Extract the (x, y) coordinate from the center of the cell holding the provided text.  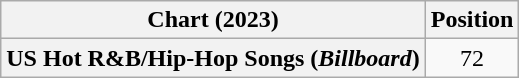
Chart (2023) (213, 20)
US Hot R&B/Hip-Hop Songs (Billboard) (213, 58)
Position (472, 20)
72 (472, 58)
